Locate the cell with the specified text and output its [x, y] center coordinate. 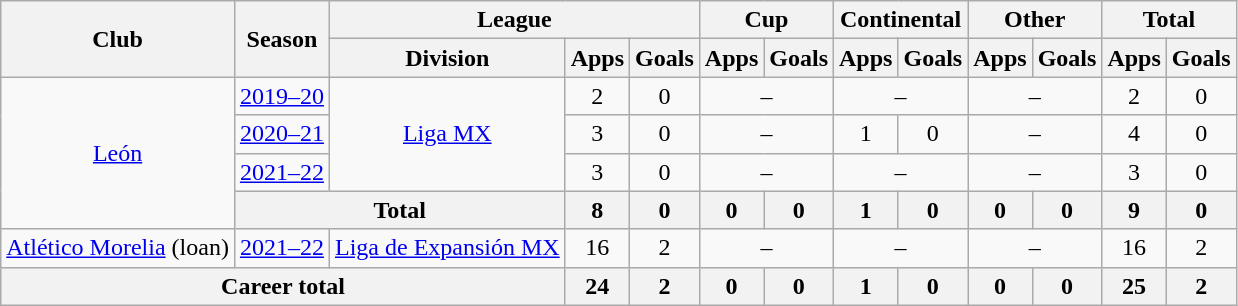
2020–21 [282, 134]
Division [447, 58]
4 [1134, 134]
League [514, 20]
Club [118, 39]
Liga de Expansión MX [447, 248]
24 [597, 286]
25 [1134, 286]
Career total [283, 286]
León [118, 153]
Season [282, 39]
Continental [901, 20]
8 [597, 210]
Cup [766, 20]
Atlético Morelia (loan) [118, 248]
Other [1035, 20]
2019–20 [282, 96]
9 [1134, 210]
Liga MX [447, 134]
